Identify which cell holds the provided text, then report its [x, y] central coordinate. 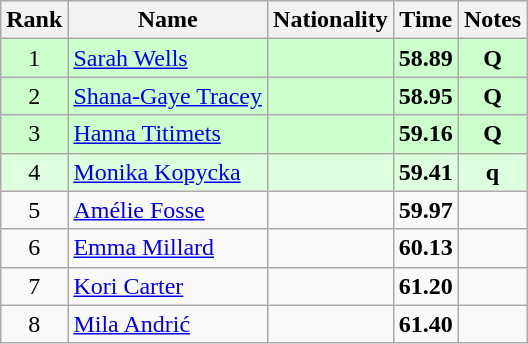
3 [34, 134]
Emma Millard [168, 248]
61.20 [426, 286]
59.97 [426, 210]
60.13 [426, 248]
Nationality [331, 20]
6 [34, 248]
5 [34, 210]
61.40 [426, 324]
8 [34, 324]
Rank [34, 20]
Sarah Wells [168, 58]
2 [34, 96]
q [492, 172]
Monika Kopycka [168, 172]
Mila Andrić [168, 324]
Shana-Gaye Tracey [168, 96]
Time [426, 20]
Amélie Fosse [168, 210]
4 [34, 172]
Name [168, 20]
Kori Carter [168, 286]
Notes [492, 20]
58.95 [426, 96]
59.16 [426, 134]
58.89 [426, 58]
Hanna Titimets [168, 134]
1 [34, 58]
59.41 [426, 172]
7 [34, 286]
